Search for the cell housing the specified text and yield its (X, Y) center coordinate. 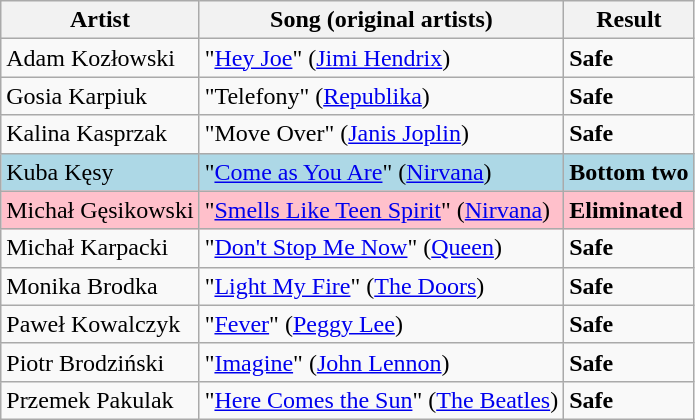
Kalina Kasprzak (100, 134)
Przemek Pakulak (100, 400)
Result (629, 20)
"Here Comes the Sun" (The Beatles) (382, 400)
Artist (100, 20)
"Come as You Are" (Nirvana) (382, 172)
Michał Gęsikowski (100, 210)
Eliminated (629, 210)
Piotr Brodziński (100, 362)
"Move Over" (Janis Joplin) (382, 134)
"Smells Like Teen Spirit" (Nirvana) (382, 210)
"Hey Joe" (Jimi Hendrix) (382, 58)
Monika Brodka (100, 286)
"Light My Fire" (The Doors) (382, 286)
Song (original artists) (382, 20)
Paweł Kowalczyk (100, 324)
Michał Karpacki (100, 248)
Bottom two (629, 172)
"Imagine" (John Lennon) (382, 362)
"Don't Stop Me Now" (Queen) (382, 248)
Adam Kozłowski (100, 58)
Kuba Kęsy (100, 172)
"Fever" (Peggy Lee) (382, 324)
Gosia Karpiuk (100, 96)
"Telefony" (Republika) (382, 96)
